Extract the (X, Y) coordinate from the center of the cell holding the provided text.  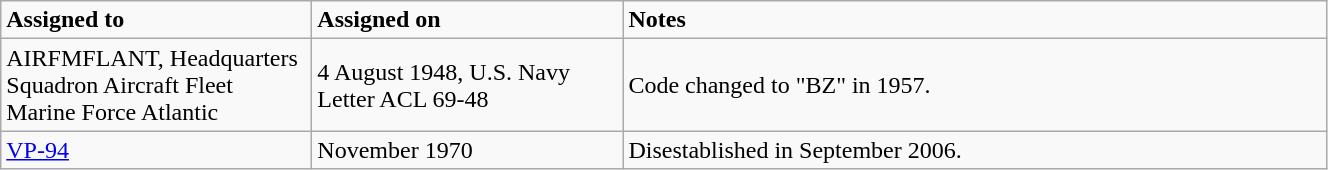
Disestablished in September 2006. (975, 150)
Notes (975, 20)
Code changed to "BZ" in 1957. (975, 85)
AIRFMFLANT, Headquarters Squadron Aircraft Fleet Marine Force Atlantic (156, 85)
November 1970 (468, 150)
VP-94 (156, 150)
Assigned to (156, 20)
Assigned on (468, 20)
4 August 1948, U.S. Navy Letter ACL 69-48 (468, 85)
